Return (x, y) of the center of cell containing provided text 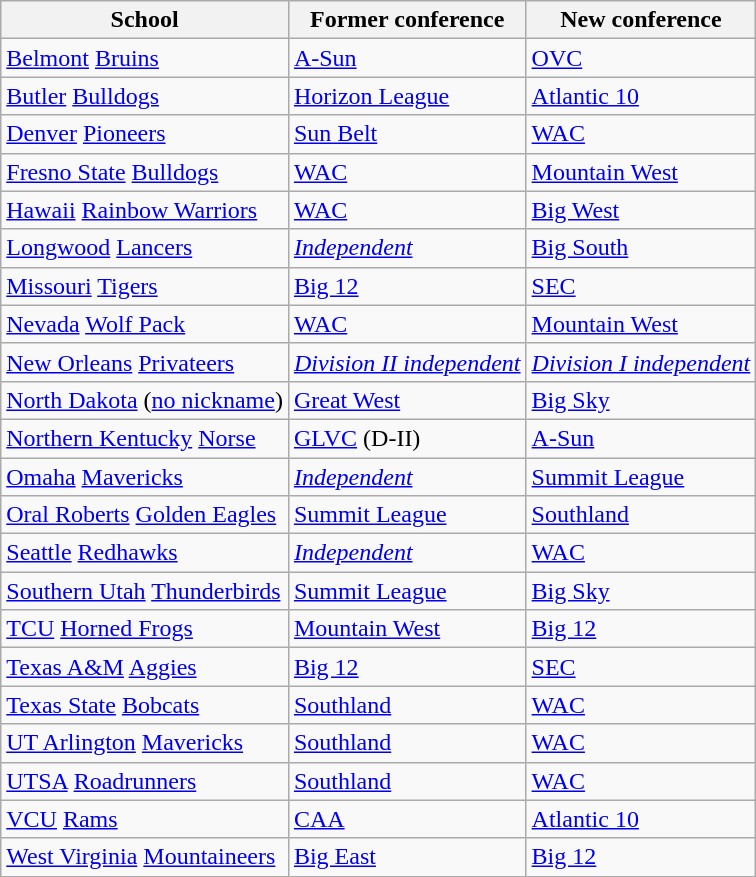
TCU Horned Frogs (145, 629)
Nevada Wolf Pack (145, 324)
VCU Rams (145, 819)
Hawaii Rainbow Warriors (145, 210)
CAA (407, 819)
UTSA Roadrunners (145, 781)
Former conference (407, 20)
New conference (641, 20)
UT Arlington Mavericks (145, 743)
OVC (641, 58)
Great West (407, 400)
Big South (641, 248)
New Orleans Privateers (145, 362)
School (145, 20)
GLVC (D-II) (407, 438)
Division II independent (407, 362)
Big West (641, 210)
Missouri Tigers (145, 286)
Belmont Bruins (145, 58)
Seattle Redhawks (145, 553)
Butler Bulldogs (145, 96)
Denver Pioneers (145, 134)
North Dakota (no nickname) (145, 400)
Division I independent (641, 362)
Texas State Bobcats (145, 705)
West Virginia Mountaineers (145, 857)
Omaha Mavericks (145, 477)
Fresno State Bulldogs (145, 172)
Northern Kentucky Norse (145, 438)
Big East (407, 857)
Horizon League (407, 96)
Southern Utah Thunderbirds (145, 591)
Longwood Lancers (145, 248)
Texas A&M Aggies (145, 667)
Oral Roberts Golden Eagles (145, 515)
Sun Belt (407, 134)
